Search for the cell housing the specified text and yield its (X, Y) center coordinate. 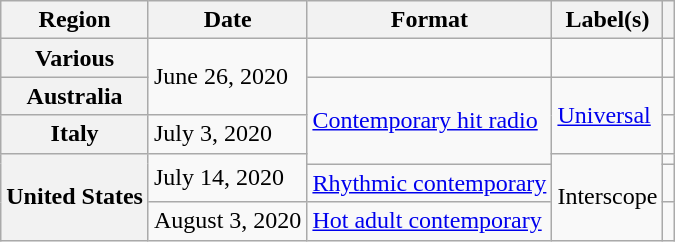
Date (227, 20)
July 14, 2020 (227, 178)
June 26, 2020 (227, 77)
Rhythmic contemporary (430, 183)
Format (430, 20)
Australia (75, 96)
August 3, 2020 (227, 221)
Universal (608, 115)
Various (75, 58)
United States (75, 196)
Contemporary hit radio (430, 120)
Label(s) (608, 20)
Italy (75, 134)
Region (75, 20)
Hot adult contemporary (430, 221)
July 3, 2020 (227, 134)
Interscope (608, 196)
